Return (X, Y) of the center of cell containing provided text 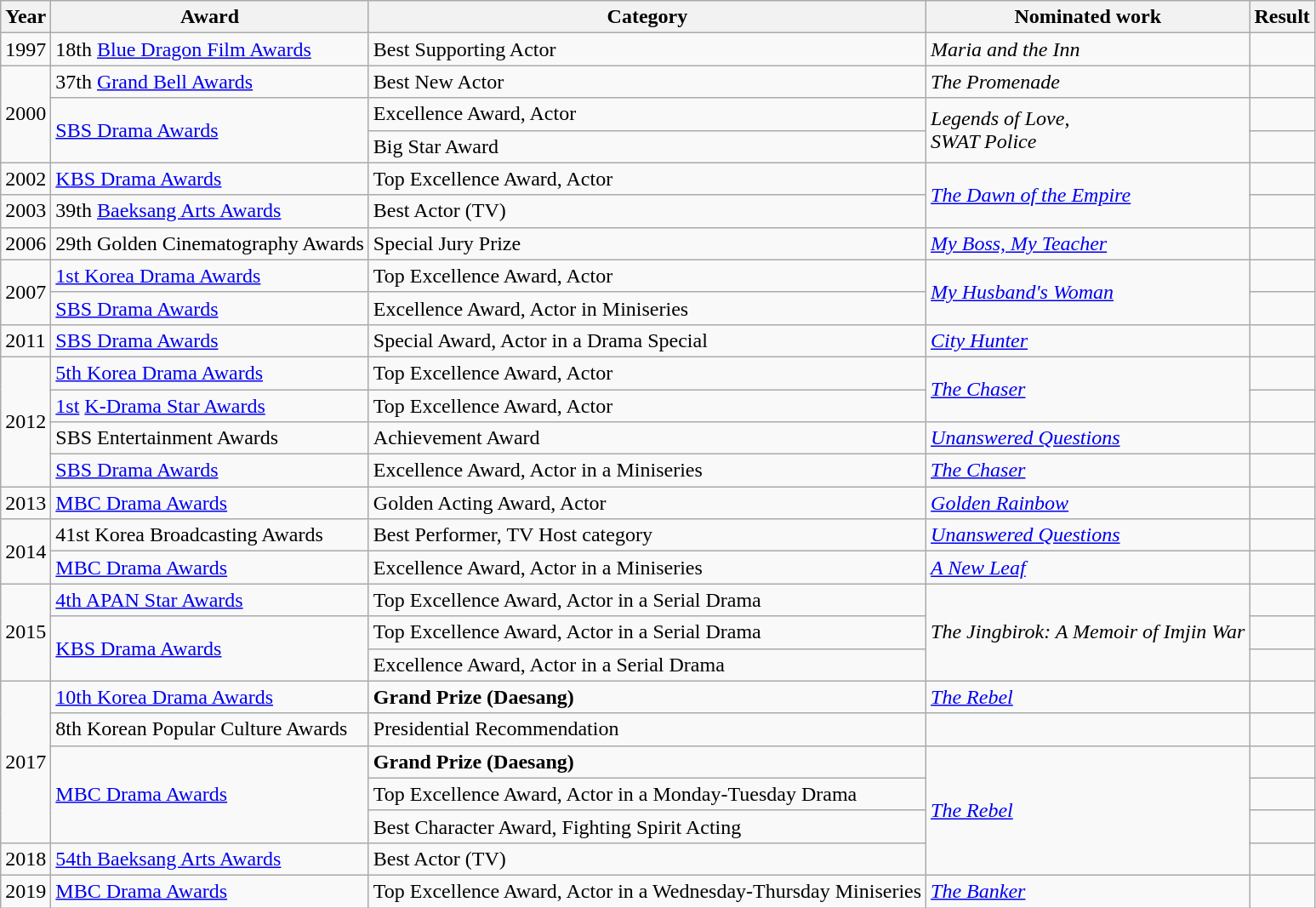
A New Leaf (1088, 568)
5th Korea Drama Awards (209, 373)
Maria and the Inn (1088, 49)
2002 (26, 179)
29th Golden Cinematography Awards (209, 243)
City Hunter (1088, 340)
Nominated work (1088, 17)
Category (647, 17)
Excellence Award, Actor (647, 114)
Result (1282, 17)
8th Korean Popular Culture Awards (209, 729)
The Banker (1088, 891)
2019 (26, 891)
Top Excellence Award, Actor in a Monday-Tuesday Drama (647, 794)
2015 (26, 632)
2000 (26, 114)
37th Grand Bell Awards (209, 82)
Best Performer, TV Host category (647, 535)
39th Baeksang Arts Awards (209, 211)
1st Korea Drama Awards (209, 276)
Excellence Award, Actor in Miniseries (647, 308)
Big Star Award (647, 146)
The Jingbirok: A Memoir of Imjin War (1088, 632)
Top Excellence Award, Actor in a Wednesday-Thursday Miniseries (647, 891)
Award (209, 17)
Legends of Love, SWAT Police (1088, 130)
Special Award, Actor in a Drama Special (647, 340)
2017 (26, 762)
Golden Rainbow (1088, 503)
My Boss, My Teacher (1088, 243)
Excellence Award, Actor in a Serial Drama (647, 665)
2012 (26, 421)
4th APAN Star Awards (209, 600)
Best Character Award, Fighting Spirit Acting (647, 826)
18th Blue Dragon Film Awards (209, 49)
The Promenade (1088, 82)
The Dawn of the Empire (1088, 195)
2007 (26, 292)
1st K-Drama Star Awards (209, 406)
My Husband's Woman (1088, 292)
2006 (26, 243)
2011 (26, 340)
Special Jury Prize (647, 243)
Best Supporting Actor (647, 49)
SBS Entertainment Awards (209, 438)
Presidential Recommendation (647, 729)
Achievement Award (647, 438)
10th Korea Drama Awards (209, 697)
Best New Actor (647, 82)
2013 (26, 503)
Golden Acting Award, Actor (647, 503)
Year (26, 17)
41st Korea Broadcasting Awards (209, 535)
54th Baeksang Arts Awards (209, 859)
1997 (26, 49)
2003 (26, 211)
2014 (26, 551)
2018 (26, 859)
